Detect which cell encompasses the target text, then output its (x, y) center coordinate. 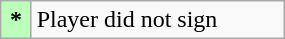
* (16, 20)
Player did not sign (158, 20)
